From the cell containing the given text, extract its center point as [X, Y] coordinate. 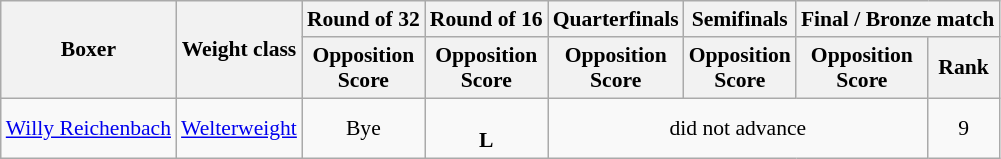
Semifinals [740, 19]
Round of 32 [364, 19]
9 [964, 128]
Round of 16 [486, 19]
Final / Bronze match [898, 19]
Rank [964, 68]
Weight class [239, 50]
Welterweight [239, 128]
L [486, 128]
Quarterfinals [616, 19]
Willy Reichenbach [88, 128]
Boxer [88, 50]
did not advance [738, 128]
Bye [364, 128]
